Scan for the cell matching the given text and deliver its (x, y) coordinate at center. 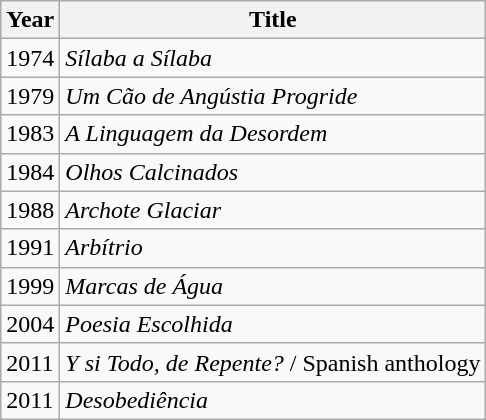
2004 (30, 324)
Desobediência (273, 400)
Arbítrio (273, 248)
A Linguagem da Desordem (273, 134)
Olhos Calcinados (273, 172)
1979 (30, 96)
1991 (30, 248)
Year (30, 20)
Title (273, 20)
1988 (30, 210)
Um Cão de Angústia Progride (273, 96)
1974 (30, 58)
1984 (30, 172)
Archote Glaciar (273, 210)
1983 (30, 134)
Sílaba a Sílaba (273, 58)
Poesia Escolhida (273, 324)
Y si Todo, de Repente? / Spanish anthology (273, 362)
1999 (30, 286)
Marcas de Água (273, 286)
